Scan for the cell matching the given text and deliver its [X, Y] coordinate at center. 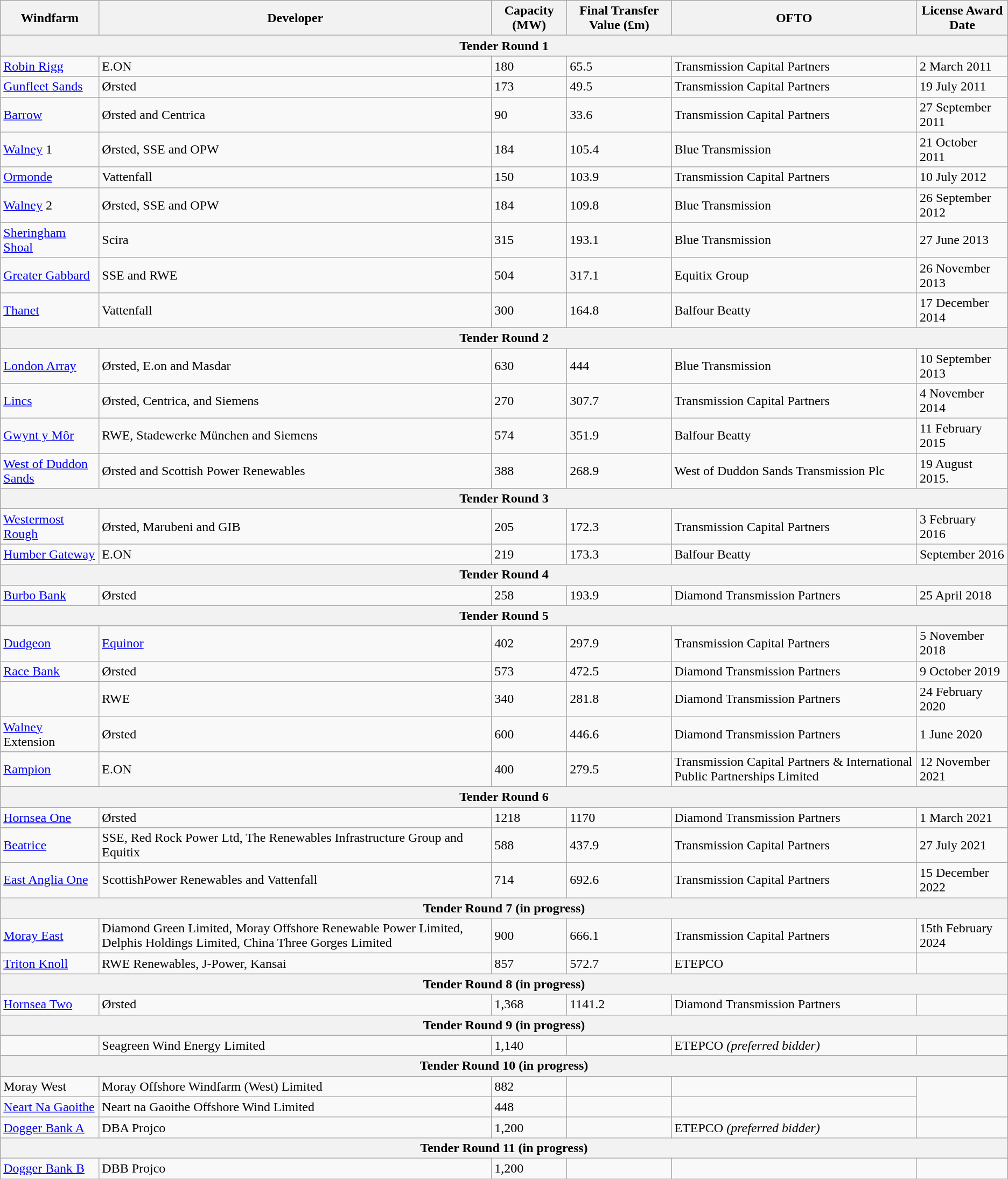
Walney 1 [50, 150]
Ørsted, Marubeni and GIB [295, 527]
Dogger Bank B [50, 1168]
Diamond Green Limited, Moray Offshore Renewable Power Limited, Delphis Holdings Limited, China Three Gorges Limited [295, 936]
33.6 [619, 114]
Capacity (MW) [529, 18]
Race Bank [50, 671]
281.8 [619, 699]
September 2016 [962, 554]
London Array [50, 365]
4 November 2014 [962, 401]
205 [529, 527]
West of Duddon Sands [50, 471]
Moray East [50, 936]
317.1 [619, 275]
Neart Na Gaoithe [50, 1107]
Barrow [50, 114]
572.7 [619, 964]
Gunfleet Sands [50, 87]
Ørsted, E.on and Masdar [295, 365]
300 [529, 310]
600 [529, 734]
Developer [295, 18]
857 [529, 964]
DBB Projco [295, 1168]
714 [529, 880]
164.8 [619, 310]
12 November 2021 [962, 769]
Windfarm [50, 18]
172.3 [619, 527]
150 [529, 177]
26 November 2013 [962, 275]
666.1 [619, 936]
11 February 2015 [962, 436]
OFTO [794, 18]
Moray Offshore Windfarm (West) Limited [295, 1086]
173.3 [619, 554]
Tender Round 7 (in progress) [504, 908]
Transmission Capital Partners & International Public Partnerships Limited [794, 769]
ScottishPower Renewables and Vattenfall [295, 880]
402 [529, 643]
193.1 [619, 240]
ETEPCO [794, 964]
448 [529, 1107]
65.5 [619, 66]
307.7 [619, 401]
340 [529, 699]
Tender Round 8 (in progress) [504, 984]
Burbo Bank [50, 595]
Tender Round 5 [504, 616]
Gwynt y Môr [50, 436]
588 [529, 846]
173 [529, 87]
24 February 2020 [962, 699]
RWE Renewables, J-Power, Kansai [295, 964]
400 [529, 769]
446.6 [619, 734]
Walney Extension [50, 734]
Robin Rigg [50, 66]
268.9 [619, 471]
Thanet [50, 310]
692.6 [619, 880]
630 [529, 365]
1,140 [529, 1045]
9 October 2019 [962, 671]
1 March 2021 [962, 817]
DBA Projco [295, 1127]
Tender Round 4 [504, 575]
Tender Round 1 [504, 46]
Ørsted and Scottish Power Renewables [295, 471]
Moray West [50, 1086]
573 [529, 671]
26 September 2012 [962, 205]
109.8 [619, 205]
Scira [295, 240]
258 [529, 595]
Beatrice [50, 846]
49.5 [619, 87]
Ormonde [50, 177]
Westermost Rough [50, 527]
25 April 2018 [962, 595]
Hornsea Two [50, 1004]
193.9 [619, 595]
5 November 2018 [962, 643]
10 July 2012 [962, 177]
Rampion [50, 769]
19 July 2011 [962, 87]
1 June 2020 [962, 734]
Hornsea One [50, 817]
1141.2 [619, 1004]
Tender Round 9 (in progress) [504, 1025]
437.9 [619, 846]
Dogger Bank A [50, 1127]
504 [529, 275]
Tender Round 3 [504, 499]
15 December 2022 [962, 880]
444 [619, 365]
Tender Round 2 [504, 338]
RWE [295, 699]
Dudgeon [50, 643]
351.9 [619, 436]
10 September 2013 [962, 365]
Lincs [50, 401]
90 [529, 114]
219 [529, 554]
SSE and RWE [295, 275]
105.4 [619, 150]
3 February 2016 [962, 527]
180 [529, 66]
17 December 2014 [962, 310]
RWE, Stadewerke München and Siemens [295, 436]
Equitix Group [794, 275]
882 [529, 1086]
2 March 2011 [962, 66]
Final Transfer Value (£m) [619, 18]
East Anglia One [50, 880]
SSE, Red Rock Power Ltd, The Renewables Infrastructure Group and Equitix [295, 846]
Tender Round 11 (in progress) [504, 1148]
West of Duddon Sands Transmission Plc [794, 471]
27 September 2011 [962, 114]
Tender Round 6 [504, 797]
Ørsted and Centrica [295, 114]
Seagreen Wind Energy Limited [295, 1045]
15th February 2024 [962, 936]
Equinor [295, 643]
19 August 2015. [962, 471]
Neart na Gaoithe Offshore Wind Limited [295, 1107]
21 October 2011 [962, 150]
27 June 2013 [962, 240]
270 [529, 401]
388 [529, 471]
Walney 2 [50, 205]
574 [529, 436]
Tender Round 10 (in progress) [504, 1066]
27 July 2021 [962, 846]
License Award Date [962, 18]
315 [529, 240]
1,368 [529, 1004]
297.9 [619, 643]
Ørsted, Centrica, and Siemens [295, 401]
1170 [619, 817]
900 [529, 936]
Greater Gabbard [50, 275]
1218 [529, 817]
Sheringham Shoal [50, 240]
103.9 [619, 177]
Triton Knoll [50, 964]
472.5 [619, 671]
Humber Gateway [50, 554]
279.5 [619, 769]
